For the text-containing cell, return its midpoint in (X, Y) coordinate format. 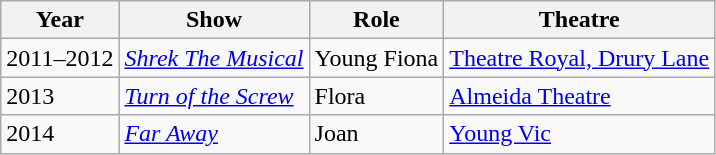
Role (376, 20)
Year (60, 20)
Young Fiona (376, 58)
Young Vic (580, 134)
Far Away (214, 134)
2013 (60, 96)
Joan (376, 134)
Theatre Royal, Drury Lane (580, 58)
Flora (376, 96)
Shrek The Musical (214, 58)
Turn of the Screw (214, 96)
Show (214, 20)
Almeida Theatre (580, 96)
2011–2012 (60, 58)
Theatre (580, 20)
2014 (60, 134)
